Search for the cell housing the specified text and yield its [x, y] center coordinate. 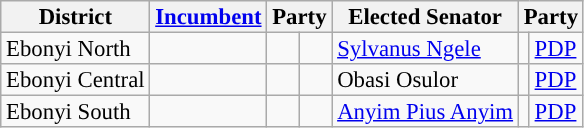
Anyim Pius Anyim [426, 112]
Ebonyi North [76, 49]
Incumbent [208, 17]
Ebonyi South [76, 112]
District [76, 17]
Obasi Osulor [426, 80]
Ebonyi Central [76, 80]
Elected Senator [426, 17]
Sylvanus Ngele [426, 49]
